Capture the cell that displays the provided text and extract its (x, y) central coordinate. 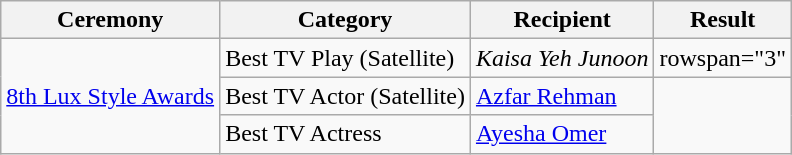
Recipient (562, 20)
Best TV Actress (346, 134)
Best TV Play (Satellite) (346, 58)
Best TV Actor (Satellite) (346, 96)
Result (723, 20)
Category (346, 20)
Azfar Rehman (562, 96)
Kaisa Yeh Junoon (562, 58)
Ayesha Omer (562, 134)
8th Lux Style Awards (110, 96)
rowspan="3" (723, 58)
Ceremony (110, 20)
